Detect which cell encompasses the target text, then output its [x, y] center coordinate. 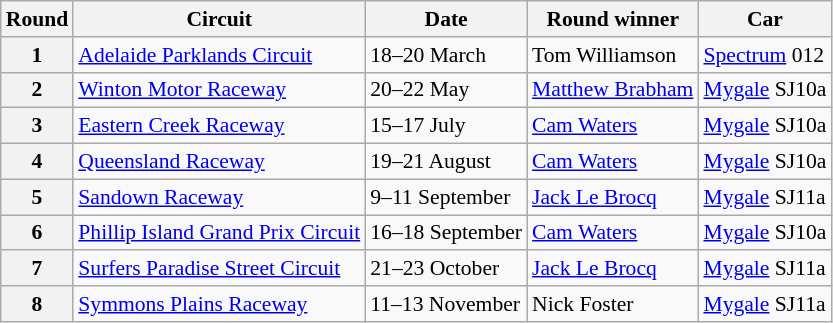
Car [764, 19]
Tom Williamson [612, 55]
Symmons Plains Raceway [219, 304]
Spectrum 012 [764, 55]
3 [38, 126]
11–13 November [446, 304]
19–21 August [446, 162]
Date [446, 19]
18–20 March [446, 55]
9–11 September [446, 197]
Sandown Raceway [219, 197]
5 [38, 197]
Circuit [219, 19]
Round winner [612, 19]
21–23 October [446, 269]
Queensland Raceway [219, 162]
Matthew Brabham [612, 90]
Nick Foster [612, 304]
20–22 May [446, 90]
Winton Motor Raceway [219, 90]
4 [38, 162]
Round [38, 19]
Eastern Creek Raceway [219, 126]
Surfers Paradise Street Circuit [219, 269]
Phillip Island Grand Prix Circuit [219, 233]
2 [38, 90]
6 [38, 233]
Adelaide Parklands Circuit [219, 55]
7 [38, 269]
16–18 September [446, 233]
8 [38, 304]
1 [38, 55]
15–17 July [446, 126]
